Provide the [X, Y] coordinate of the cell's center where the given text is located.  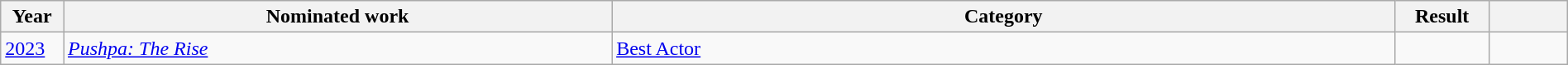
2023 [32, 48]
Best Actor [1004, 48]
Nominated work [337, 17]
Category [1004, 17]
Year [32, 17]
Result [1442, 17]
Pushpa: The Rise [337, 48]
